Output the (x, y) coordinate of the center of the cell containing the given text.  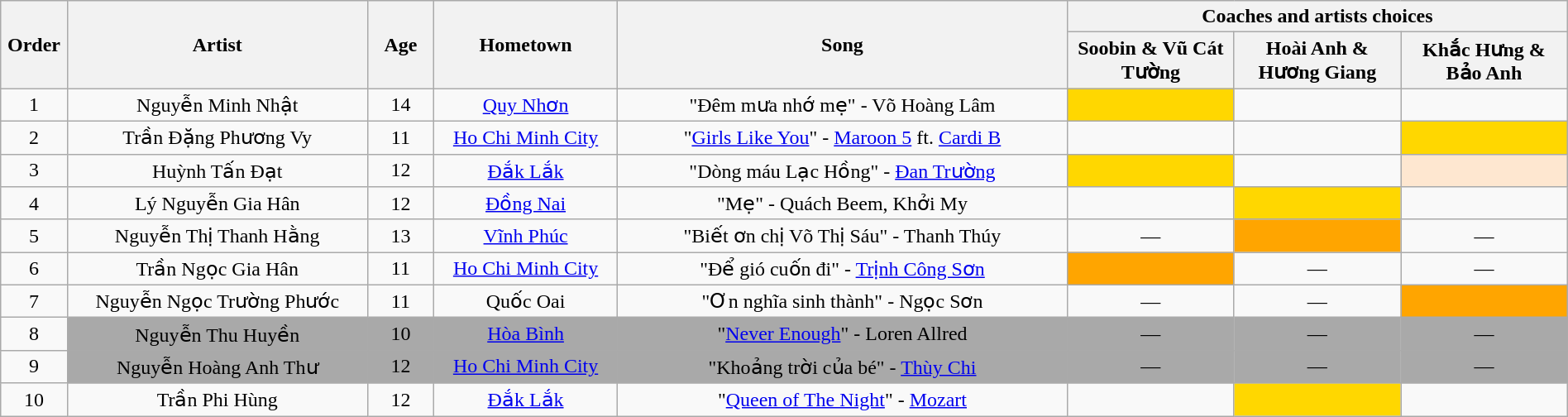
Age (400, 45)
Artist (217, 45)
3 (35, 170)
1 (35, 105)
Quy Nhơn (526, 105)
13 (400, 236)
Quốc Oai (526, 301)
Nguyễn Hoàng Anh Thư (217, 367)
"Never Enough" - Loren Allred (842, 334)
8 (35, 334)
6 (35, 269)
Nguyễn Minh Nhật (217, 105)
4 (35, 204)
Lý Nguyễn Gia Hân (217, 204)
2 (35, 137)
"Dòng máu Lạc Hồng" - Đan Trường (842, 170)
"Đêm mưa nhớ mẹ" - Võ Hoàng Lâm (842, 105)
"Girls Like You" - Maroon 5 ft. Cardi B (842, 137)
Coaches and artists choices (1318, 17)
Song (842, 45)
"Mẹ" - Quách Beem, Khởi My (842, 204)
Khắc Hưng & Bảo Anh (1484, 60)
Trần Ngọc Gia Hân (217, 269)
14 (400, 105)
Soobin & Vũ Cát Tường (1151, 60)
"Ơn nghĩa sinh thành" - Ngọc Sơn (842, 301)
7 (35, 301)
Đồng Nai (526, 204)
"Để gió cuốn đi" - Trịnh Công Sơn (842, 269)
"Biết ơn chị Võ Thị Sáu" - Thanh Thúy (842, 236)
Order (35, 45)
"Queen of The Night" - Mozart (842, 400)
Trần Phi Hùng (217, 400)
Nguyễn Thị Thanh Hằng (217, 236)
Vĩnh Phúc (526, 236)
9 (35, 367)
Nguyễn Thu Huyền (217, 334)
Hoài Anh & Hương Giang (1317, 60)
Trần Đặng Phương Vy (217, 137)
5 (35, 236)
Hòa Bình (526, 334)
Huỳnh Tấn Đạt (217, 170)
Hometown (526, 45)
Nguyễn Ngọc Trường Phước (217, 301)
"Khoảng trời của bé" - Thùy Chi (842, 367)
